Extract the [X, Y] coordinate from the center of the cell holding the provided text.  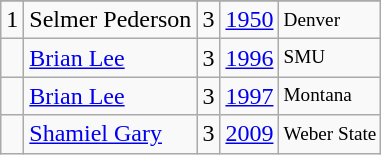
Denver [330, 20]
Selmer Pederson [110, 20]
1 [12, 20]
SMU [330, 58]
1997 [250, 96]
1950 [250, 20]
Shamiel Gary [110, 134]
1996 [250, 58]
2009 [250, 134]
Weber State [330, 134]
Montana [330, 96]
